Capture the cell that displays the provided text and extract its [X, Y] central coordinate. 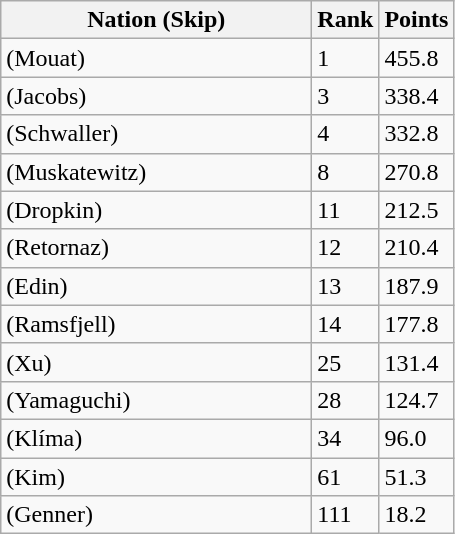
96.0 [416, 438]
8 [346, 172]
51.3 [416, 477]
338.4 [416, 96]
(Mouat) [156, 58]
14 [346, 324]
(Ramsfjell) [156, 324]
(Edin) [156, 286]
12 [346, 248]
111 [346, 515]
11 [346, 210]
18.2 [416, 515]
3 [346, 96]
34 [346, 438]
(Yamaguchi) [156, 400]
61 [346, 477]
(Genner) [156, 515]
124.7 [416, 400]
270.8 [416, 172]
Rank [346, 20]
332.8 [416, 134]
Points [416, 20]
(Muskatewitz) [156, 172]
131.4 [416, 362]
25 [346, 362]
(Jacobs) [156, 96]
(Dropkin) [156, 210]
28 [346, 400]
210.4 [416, 248]
212.5 [416, 210]
455.8 [416, 58]
(Klíma) [156, 438]
(Kim) [156, 477]
(Xu) [156, 362]
1 [346, 58]
(Schwaller) [156, 134]
Nation (Skip) [156, 20]
187.9 [416, 286]
(Retornaz) [156, 248]
4 [346, 134]
13 [346, 286]
177.8 [416, 324]
